Output the (x, y) coordinate of the center of the cell containing the given text.  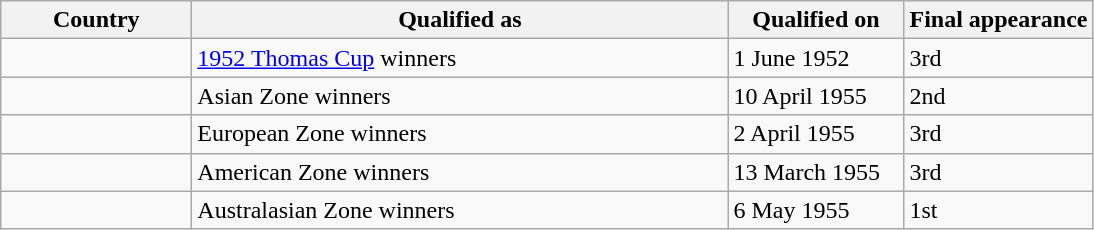
2nd (998, 96)
10 April 1955 (816, 96)
1 June 1952 (816, 58)
6 May 1955 (816, 210)
Asian Zone winners (460, 96)
1st (998, 210)
Australasian Zone winners (460, 210)
Qualified on (816, 20)
European Zone winners (460, 134)
Qualified as (460, 20)
Country (96, 20)
2 April 1955 (816, 134)
1952 Thomas Cup winners (460, 58)
13 March 1955 (816, 172)
Final appearance (998, 20)
American Zone winners (460, 172)
